Capture the cell that displays the provided text and extract its [X, Y] central coordinate. 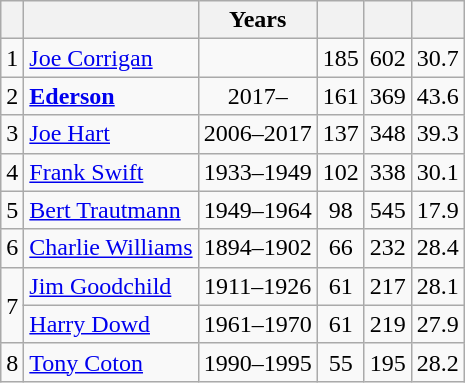
1911–1926 [258, 286]
1933–1949 [258, 172]
Jim Goodchild [111, 286]
1894–1902 [258, 248]
28.2 [438, 362]
1990–1995 [258, 362]
232 [388, 248]
Harry Dowd [111, 324]
28.1 [438, 286]
217 [388, 286]
Joe Hart [111, 134]
39.3 [438, 134]
30.1 [438, 172]
Charlie Williams [111, 248]
Joe Corrigan [111, 58]
6 [12, 248]
27.9 [438, 324]
2017– [258, 96]
66 [340, 248]
338 [388, 172]
30.7 [438, 58]
Ederson [111, 96]
4 [12, 172]
Frank Swift [111, 172]
602 [388, 58]
17.9 [438, 210]
5 [12, 210]
545 [388, 210]
137 [340, 134]
Tony Coton [111, 362]
2006–2017 [258, 134]
2 [12, 96]
28.4 [438, 248]
98 [340, 210]
185 [340, 58]
43.6 [438, 96]
195 [388, 362]
7 [12, 305]
1 [12, 58]
Years [258, 20]
55 [340, 362]
102 [340, 172]
348 [388, 134]
Bert Trautmann [111, 210]
8 [12, 362]
1961–1970 [258, 324]
219 [388, 324]
369 [388, 96]
161 [340, 96]
1949–1964 [258, 210]
3 [12, 134]
